Detect which cell encompasses the target text, then output its [x, y] center coordinate. 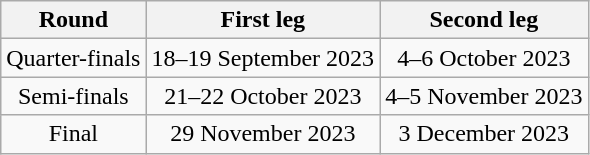
4–6 October 2023 [484, 58]
21–22 October 2023 [263, 96]
Round [74, 20]
3 December 2023 [484, 134]
First leg [263, 20]
4–5 November 2023 [484, 96]
Semi-finals [74, 96]
Final [74, 134]
Quarter-finals [74, 58]
Second leg [484, 20]
18–19 September 2023 [263, 58]
29 November 2023 [263, 134]
